Search for the cell housing the specified text and yield its [x, y] center coordinate. 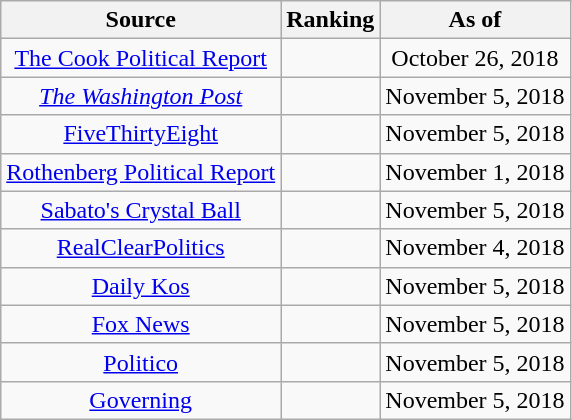
The Cook Political Report [141, 58]
Ranking [330, 20]
November 4, 2018 [475, 248]
Daily Kos [141, 286]
FiveThirtyEight [141, 134]
October 26, 2018 [475, 58]
Politico [141, 362]
Sabato's Crystal Ball [141, 210]
As of [475, 20]
Source [141, 20]
The Washington Post [141, 96]
Fox News [141, 324]
November 1, 2018 [475, 172]
Rothenberg Political Report [141, 172]
Governing [141, 400]
RealClearPolitics [141, 248]
